Provide the (X, Y) coordinate of the cell's center where the given text is located.  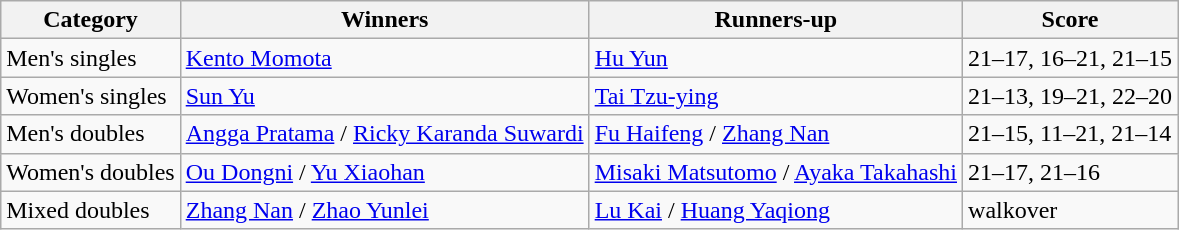
21–17, 16–21, 21–15 (1070, 58)
Misaki Matsutomo / Ayaka Takahashi (776, 172)
walkover (1070, 210)
Men's singles (90, 58)
21–17, 21–16 (1070, 172)
Lu Kai / Huang Yaqiong (776, 210)
21–15, 11–21, 21–14 (1070, 134)
Zhang Nan / Zhao Yunlei (384, 210)
Kento Momota (384, 58)
Mixed doubles (90, 210)
Fu Haifeng / Zhang Nan (776, 134)
Women's doubles (90, 172)
Winners (384, 20)
Tai Tzu-ying (776, 96)
Hu Yun (776, 58)
Sun Yu (384, 96)
Runners-up (776, 20)
Score (1070, 20)
21–13, 19–21, 22–20 (1070, 96)
Men's doubles (90, 134)
Women's singles (90, 96)
Angga Pratama / Ricky Karanda Suwardi (384, 134)
Category (90, 20)
Ou Dongni / Yu Xiaohan (384, 172)
